Pinpoint the cell where the given text exists, returning its [x, y] midpoint coordinate. 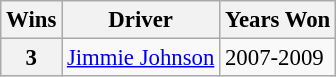
Driver [141, 20]
Jimmie Johnson [141, 58]
Years Won [278, 20]
Wins [32, 20]
2007-2009 [278, 58]
3 [32, 58]
